Provide the [x, y] coordinate of the cell's center where the given text is located.  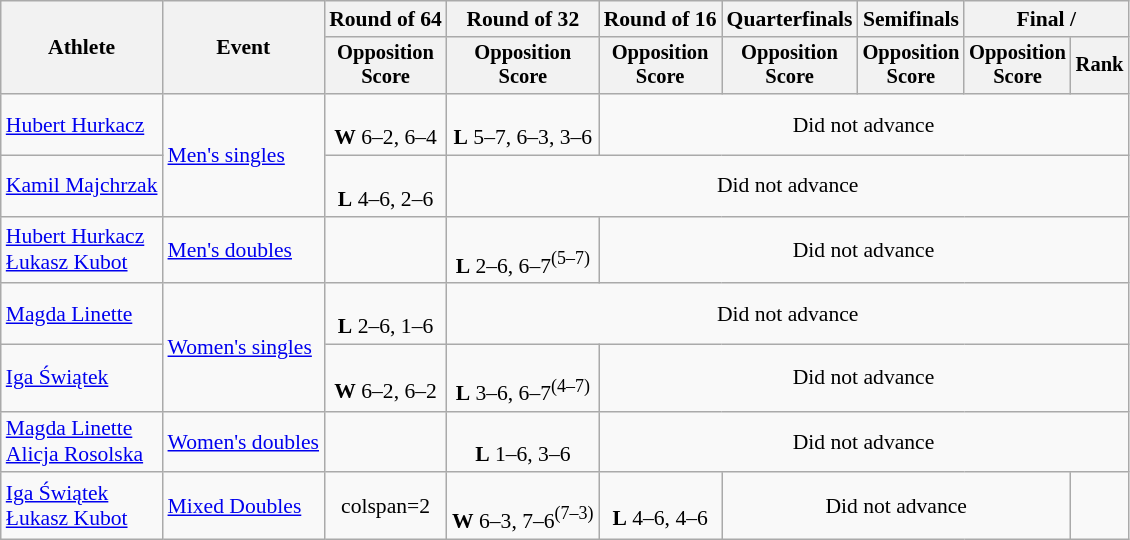
L 2–6, 1–6 [386, 314]
Rank [1100, 66]
W 6–2, 6–4 [386, 124]
Round of 16 [660, 19]
Iga Świątek [82, 378]
colspan=2 [386, 506]
L 4–6, 4–6 [660, 506]
Quarterfinals [790, 19]
Men's singles [244, 155]
L 5–7, 6–3, 3–6 [523, 124]
Men's doubles [244, 250]
W 6–3, 7–6(7–3) [523, 506]
Kamil Majchrzak [82, 186]
Magda LinetteAlicja Rosolska [82, 442]
L 2–6, 6–7(5–7) [523, 250]
W 6–2, 6–2 [386, 378]
Round of 64 [386, 19]
Iga ŚwiątekŁukasz Kubot [82, 506]
Semifinals [912, 19]
Round of 32 [523, 19]
L 1–6, 3–6 [523, 442]
L 3–6, 6–7(4–7) [523, 378]
Women's doubles [244, 442]
L 4–6, 2–6 [386, 186]
Hubert Hurkacz [82, 124]
Final / [1046, 19]
Hubert HurkaczŁukasz Kubot [82, 250]
Event [244, 48]
Magda Linette [82, 314]
Women's singles [244, 348]
Athlete [82, 48]
Mixed Doubles [244, 506]
